Identify which cell holds the provided text, then report its [x, y] central coordinate. 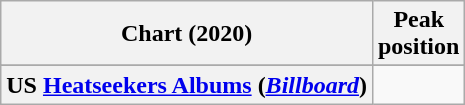
US Heatseekers Albums (Billboard) [187, 85]
Peakposition [418, 34]
Chart (2020) [187, 34]
